Identify which cell holds the provided text, then report its [X, Y] central coordinate. 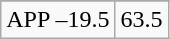
63.5 [142, 20]
APP –19.5 [58, 20]
